Output the (X, Y) coordinate of the center of the cell containing the given text.  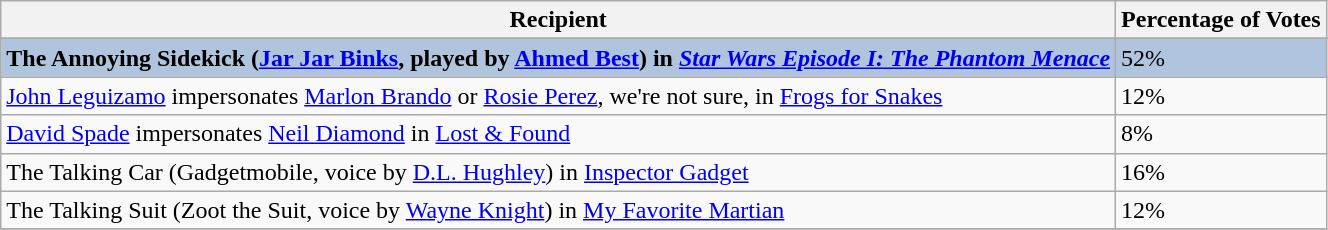
The Talking Car (Gadgetmobile, voice by D.L. Hughley) in Inspector Gadget (558, 172)
Recipient (558, 20)
Percentage of Votes (1222, 20)
52% (1222, 58)
The Annoying Sidekick (Jar Jar Binks, played by Ahmed Best) in Star Wars Episode I: The Phantom Menace (558, 58)
David Spade impersonates Neil Diamond in Lost & Found (558, 134)
John Leguizamo impersonates Marlon Brando or Rosie Perez, we're not sure, in Frogs for Snakes (558, 96)
8% (1222, 134)
16% (1222, 172)
The Talking Suit (Zoot the Suit, voice by Wayne Knight) in My Favorite Martian (558, 210)
